Pinpoint the cell where the given text exists, returning its [x, y] midpoint coordinate. 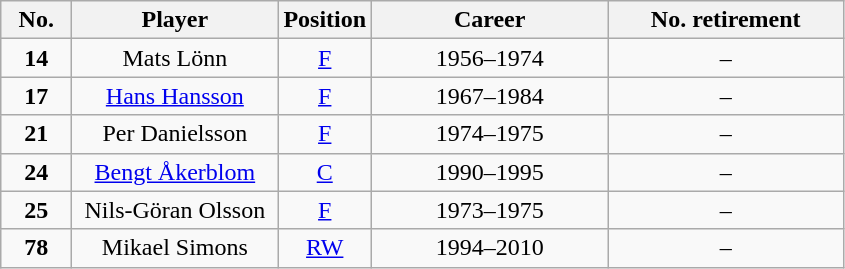
24 [36, 172]
C [325, 172]
Position [325, 20]
1956–1974 [490, 58]
25 [36, 210]
Per Danielsson [175, 134]
RW [325, 248]
21 [36, 134]
1973–1975 [490, 210]
1990–1995 [490, 172]
Nils-Göran Olsson [175, 210]
Career [490, 20]
1974–1975 [490, 134]
No. retirement [726, 20]
Mats Lönn [175, 58]
1967–1984 [490, 96]
Player [175, 20]
Hans Hansson [175, 96]
78 [36, 248]
17 [36, 96]
Bengt Åkerblom [175, 172]
No. [36, 20]
14 [36, 58]
1994–2010 [490, 248]
Mikael Simons [175, 248]
